Return the (x, y) coordinate for the center point of the cell that contains the specified text.  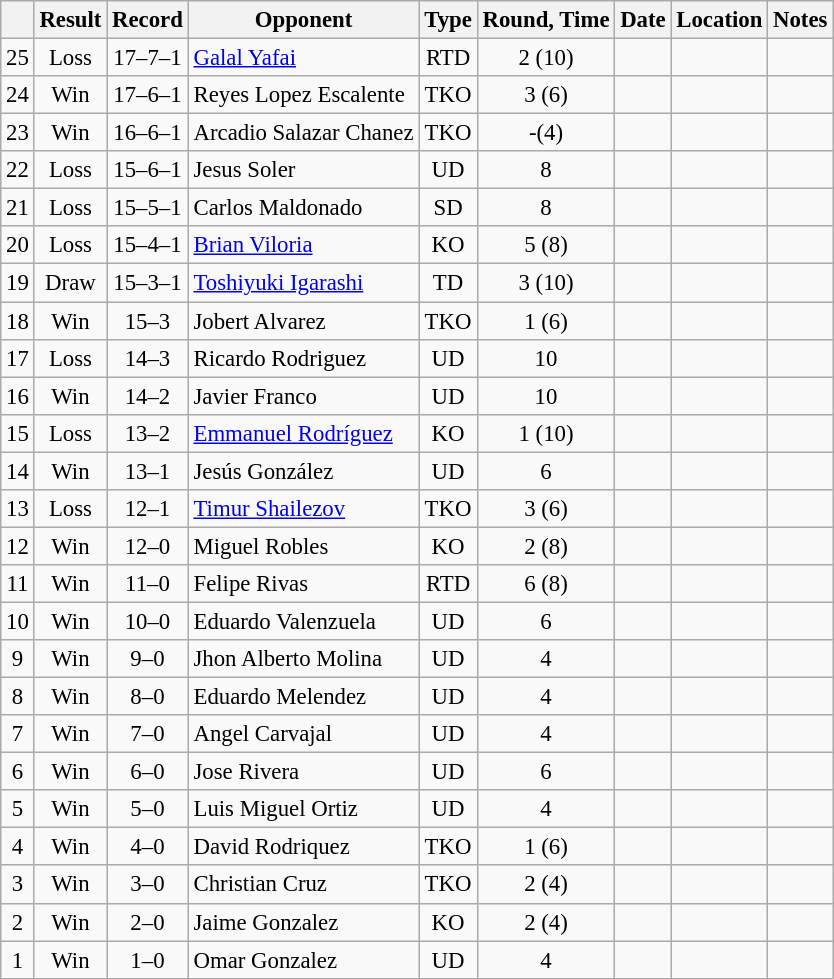
11 (18, 584)
Javier Franco (304, 396)
Emmanuel Rodríguez (304, 433)
21 (18, 208)
18 (18, 321)
-(4) (546, 133)
12–1 (148, 509)
2 (8) (546, 546)
Omar Gonzalez (304, 960)
3 (18, 885)
Jhon Alberto Molina (304, 659)
1 (10) (546, 433)
24 (18, 95)
15–6–1 (148, 170)
16 (18, 396)
Reyes Lopez Escalente (304, 95)
Type (448, 20)
9–0 (148, 659)
14 (18, 471)
7 (18, 734)
Timur Shailezov (304, 509)
8–0 (148, 697)
14–2 (148, 396)
2 (10) (546, 58)
Result (70, 20)
Ricardo Rodriguez (304, 358)
1 (18, 960)
15–4–1 (148, 245)
Notes (800, 20)
13–1 (148, 471)
Miguel Robles (304, 546)
19 (18, 283)
23 (18, 133)
Christian Cruz (304, 885)
15–3 (148, 321)
Toshiyuki Igarashi (304, 283)
25 (18, 58)
Arcadio Salazar Chanez (304, 133)
2–0 (148, 922)
Angel Carvajal (304, 734)
3–0 (148, 885)
TD (448, 283)
Jesús González (304, 471)
1–0 (148, 960)
Record (148, 20)
SD (448, 208)
Felipe Rivas (304, 584)
10–0 (148, 621)
Date (643, 20)
Eduardo Melendez (304, 697)
22 (18, 170)
Round, Time (546, 20)
7–0 (148, 734)
Jesus Soler (304, 170)
15–3–1 (148, 283)
6 (8) (546, 584)
Jose Rivera (304, 772)
6–0 (148, 772)
12–0 (148, 546)
15 (18, 433)
Brian Viloria (304, 245)
Eduardo Valenzuela (304, 621)
5–0 (148, 809)
Galal Yafai (304, 58)
14–3 (148, 358)
9 (18, 659)
Luis Miguel Ortiz (304, 809)
David Rodriquez (304, 847)
Jaime Gonzalez (304, 922)
11–0 (148, 584)
17–7–1 (148, 58)
Jobert Alvarez (304, 321)
17–6–1 (148, 95)
5 (8) (546, 245)
Draw (70, 283)
3 (10) (546, 283)
13–2 (148, 433)
12 (18, 546)
17 (18, 358)
2 (18, 922)
16–6–1 (148, 133)
15–5–1 (148, 208)
Location (720, 20)
20 (18, 245)
Opponent (304, 20)
4–0 (148, 847)
Carlos Maldonado (304, 208)
5 (18, 809)
13 (18, 509)
